Extract the [X, Y] coordinate from the center of the cell holding the provided text.  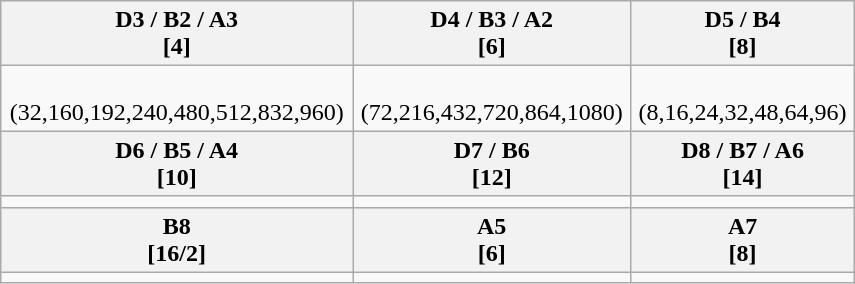
D3 / B2 / A3[4] [177, 34]
(8,16,24,32,48,64,96) [742, 98]
A5[6] [492, 240]
D8 / B7 / A6[14] [742, 164]
(32,160,192,240,480,512,832,960) [177, 98]
B8[16/2] [177, 240]
D4 / B3 / A2[6] [492, 34]
D6 / B5 / A4[10] [177, 164]
A7[8] [742, 240]
(72,216,432,720,864,1080) [492, 98]
D7 / B6[12] [492, 164]
D5 / B4[8] [742, 34]
